Return [x, y] of the center of cell containing provided text 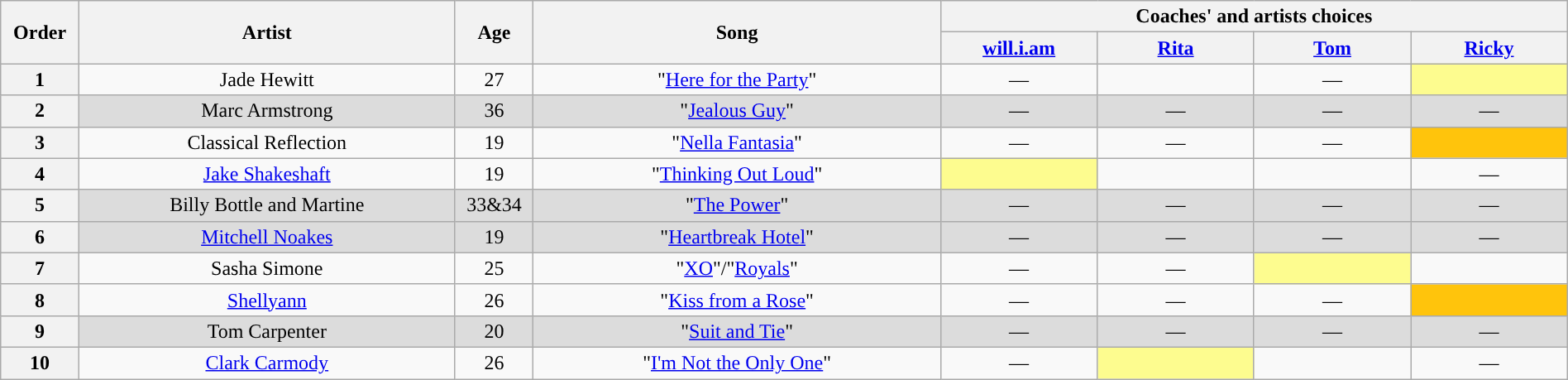
Marc Armstrong [266, 111]
25 [495, 268]
8 [40, 300]
10 [40, 363]
Classical Reflection [266, 142]
Order [40, 32]
Clark Carmody [266, 363]
"Nella Fantasia" [738, 142]
"Kiss from a Rose" [738, 300]
1 [40, 79]
"Heartbreak Hotel" [738, 237]
Sasha Simone [266, 268]
Rita [1176, 48]
5 [40, 205]
20 [495, 331]
6 [40, 237]
Billy Bottle and Martine [266, 205]
33&34 [495, 205]
9 [40, 331]
36 [495, 111]
3 [40, 142]
Mitchell Noakes [266, 237]
27 [495, 79]
"Jealous Guy" [738, 111]
2 [40, 111]
Tom Carpenter [266, 331]
Artist [266, 32]
"I'm Not the Only One" [738, 363]
"Here for the Party" [738, 79]
Song [738, 32]
"XO"/"Royals" [738, 268]
7 [40, 268]
will.i.am [1019, 48]
"Thinking Out Loud" [738, 174]
Tom [1331, 48]
4 [40, 174]
Ricky [1489, 48]
Coaches' and artists choices [1254, 17]
Jake Shakeshaft [266, 174]
Shellyann [266, 300]
Age [495, 32]
"Suit and Tie" [738, 331]
Jade Hewitt [266, 79]
"The Power" [738, 205]
